Search for the cell housing the specified text and yield its [X, Y] center coordinate. 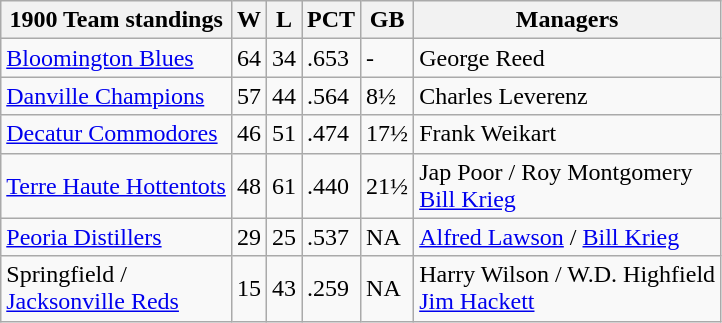
Springfield / Jacksonville Reds [116, 288]
L [284, 20]
44 [284, 96]
34 [284, 58]
.440 [332, 186]
Charles Leverenz [568, 96]
Danville Champions [116, 96]
Alfred Lawson / Bill Krieg [568, 237]
46 [248, 134]
W [248, 20]
.564 [332, 96]
- [388, 58]
48 [248, 186]
PCT [332, 20]
GB [388, 20]
Harry Wilson / W.D. Highfield Jim Hackett [568, 288]
Jap Poor / Roy Montgomery Bill Krieg [568, 186]
George Reed [568, 58]
Bloomington Blues [116, 58]
15 [248, 288]
Managers [568, 20]
Frank Weikart [568, 134]
43 [284, 288]
61 [284, 186]
Terre Haute Hottentots [116, 186]
17½ [388, 134]
1900 Team standings [116, 20]
64 [248, 58]
51 [284, 134]
.259 [332, 288]
Peoria Distillers [116, 237]
25 [284, 237]
.653 [332, 58]
57 [248, 96]
.474 [332, 134]
Decatur Commodores [116, 134]
.537 [332, 237]
21½ [388, 186]
29 [248, 237]
8½ [388, 96]
